From the cell containing the given text, extract its center point as (x, y) coordinate. 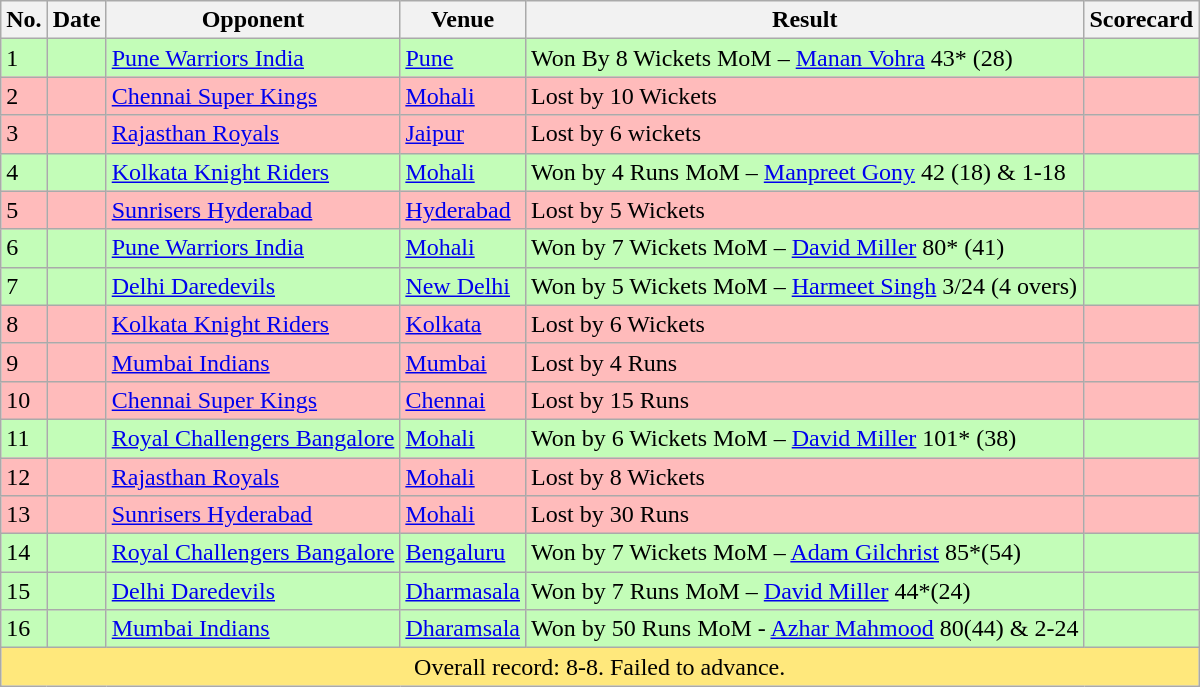
Dharamsala (463, 629)
15 (24, 591)
Won By 8 Wickets MoM – Manan Vohra 43* (28) (805, 58)
Won by 7 Wickets MoM – David Miller 80* (41) (805, 248)
13 (24, 515)
New Delhi (463, 286)
Lost by 4 Runs (805, 362)
Dharmasala (463, 591)
Lost by 30 Runs (805, 515)
Bengaluru (463, 553)
Opponent (253, 20)
Scorecard (1142, 20)
Lost by 10 Wickets (805, 96)
12 (24, 477)
4 (24, 172)
Lost by 6 wickets (805, 134)
14 (24, 553)
Kolkata (463, 324)
10 (24, 400)
3 (24, 134)
Lost by 6 Wickets (805, 324)
Pune (463, 58)
No. (24, 20)
Won by 50 Runs MoM - Azhar Mahmood 80(44) & 2-24 (805, 629)
Overall record: 8-8. Failed to advance. (600, 667)
8 (24, 324)
5 (24, 210)
Jaipur (463, 134)
Mumbai (463, 362)
11 (24, 438)
6 (24, 248)
Won by 5 Wickets MoM – Harmeet Singh 3/24 (4 overs) (805, 286)
16 (24, 629)
Hyderabad (463, 210)
Venue (463, 20)
Date (76, 20)
Result (805, 20)
7 (24, 286)
2 (24, 96)
Won by 4 Runs MoM – Manpreet Gony 42 (18) & 1-18 (805, 172)
Won by 6 Wickets MoM – David Miller 101* (38) (805, 438)
Lost by 15 Runs (805, 400)
Won by 7 Runs MoM – David Miller 44*(24) (805, 591)
1 (24, 58)
Won by 7 Wickets MoM – Adam Gilchrist 85*(54) (805, 553)
Lost by 8 Wickets (805, 477)
Lost by 5 Wickets (805, 210)
9 (24, 362)
Chennai (463, 400)
